Determine the [x, y] coordinate at the center of the cell enclosing the given text.  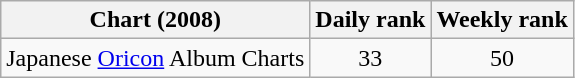
Weekly rank [502, 20]
50 [502, 58]
Japanese Oricon Album Charts [156, 58]
Daily rank [370, 20]
Chart (2008) [156, 20]
33 [370, 58]
